Output the [X, Y] coordinate of the center of the cell containing the given text.  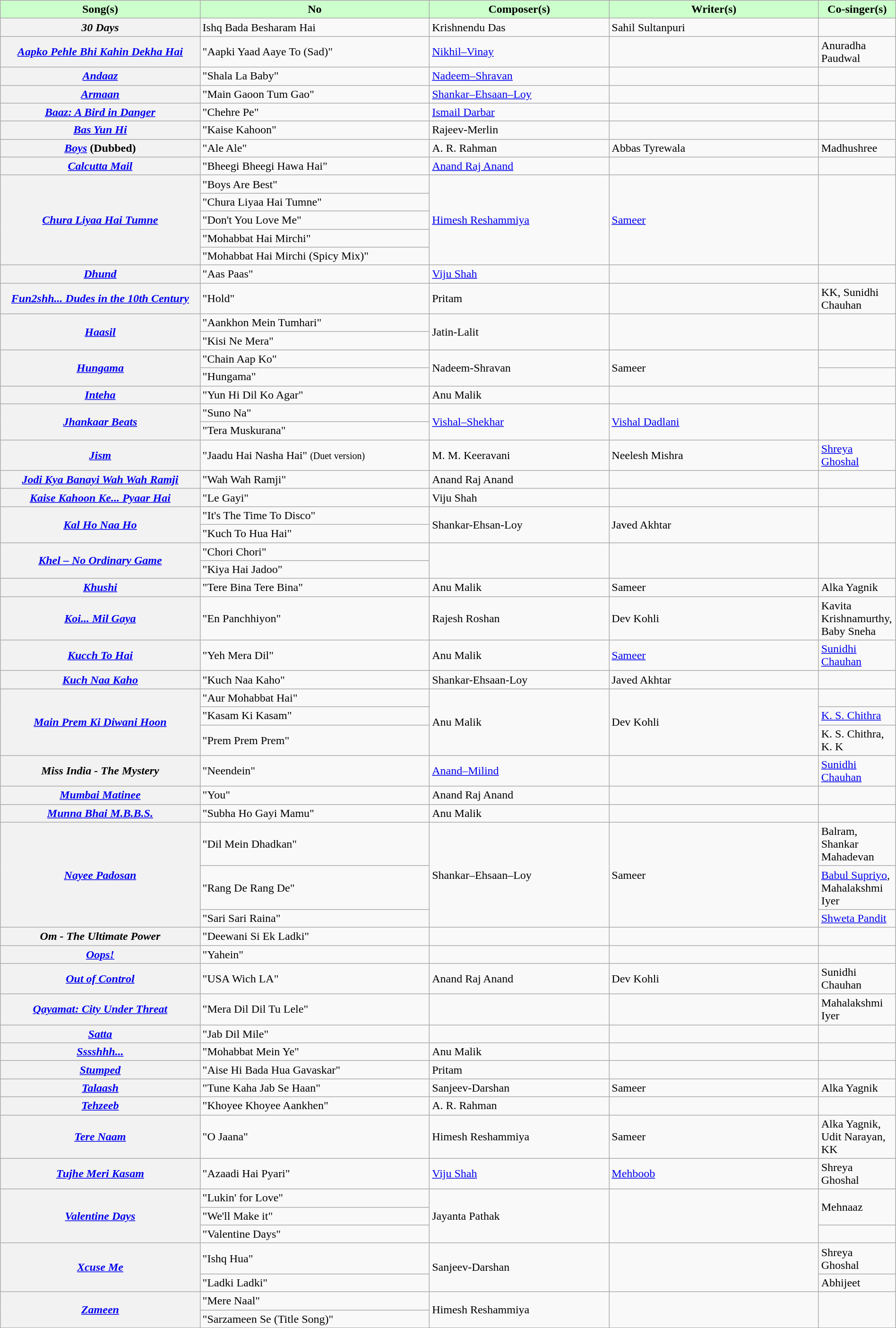
"Wah Wah Ramji" [315, 479]
"Aas Paas" [315, 274]
"Hungama" [315, 377]
Chura Liyaa Hai Tumne [100, 220]
"Jaadu Hai Nasha Hai" (Duet version) [315, 455]
"Mohabbat Mein Ye" [315, 1052]
Ismail Darbar [519, 112]
Balram, Shankar Mahadevan [857, 844]
Shweta Pandit [857, 918]
Baaz: A Bird in Danger [100, 112]
"Aur Mohabbat Hai" [315, 698]
"Tune Kaha Jab Se Haan" [315, 1088]
"Yahein" [315, 955]
Zameen [100, 1310]
"Mohabbat Hai Mirchi (Spicy Mix)" [315, 256]
Sssshhh... [100, 1052]
Jhankaar Beats [100, 422]
Boys (Dubbed) [100, 148]
"It's The Time To Disco" [315, 515]
Jodi Kya Banayi Wah Wah Ramji [100, 479]
Nadeem–Shravan [519, 76]
Armaan [100, 94]
Koi... Mil Gaya [100, 618]
Khushi [100, 588]
Khel – No Ordinary Game [100, 561]
Munna Bhai M.B.B.S. [100, 813]
Babul Supriyo, Mahalakshmi Iyer [857, 887]
"Shala La Baby" [315, 76]
Fun2shh... Dudes in the 10th Century [100, 299]
Abhijeet [857, 1283]
"Chehre Pe" [315, 112]
"Kaise Kahoon" [315, 130]
Krishnendu Das [519, 27]
"Kiya Hai Jadoo" [315, 570]
"Kuch Naa Kaho" [315, 680]
Mahalakshmi Iyer [857, 1010]
"Hold" [315, 299]
Nikhil–Vinay [519, 52]
Song(s) [100, 9]
"Bheegi Bheegi Hawa Hai" [315, 166]
Kaise Kahoon Ke... Pyaar Hai [100, 497]
Satta [100, 1034]
"Sarzameen Se (Title Song)" [315, 1319]
"Lukin' for Love" [315, 1198]
"O Jaana" [315, 1137]
"Chain Aap Ko" [315, 359]
Tehzeeb [100, 1106]
Qayamat: City Under Threat [100, 1010]
Neelesh Mishra [714, 455]
"Kuch To Hua Hai" [315, 533]
No [315, 9]
Abbas Tyrewala [714, 148]
Kucch To Hai [100, 655]
"Mohabbat Hai Mirchi" [315, 238]
Shankar-Ehsaan-Loy [519, 680]
Hungama [100, 368]
Composer(s) [519, 9]
K. S. Chithra, K. K [857, 740]
"Valentine Days" [315, 1234]
"Khoyee Khoyee Aankhen" [315, 1106]
"USA Wich LA" [315, 979]
"Suno Na" [315, 413]
Haasil [100, 332]
"Ladki Ladki" [315, 1283]
Jayanta Pathak [519, 1216]
Talaash [100, 1088]
Kavita Krishnamurthy, Baby Sneha [857, 618]
"Azaadi Hai Pyari" [315, 1173]
Tujhe Meri Kasam [100, 1173]
"Mere Naal" [315, 1301]
Stumped [100, 1070]
"Subha Ho Gayi Mamu" [315, 813]
"Aise Hi Bada Hua Gavaskar" [315, 1070]
"We'll Make it" [315, 1216]
"Ishq Hua" [315, 1259]
Madhushree [857, 148]
Aapko Pehle Bhi Kahin Dekha Hai [100, 52]
"Jab Dil Mile" [315, 1034]
Mumbai Matinee [100, 795]
"Yeh Mera Dil" [315, 655]
"Kasam Ki Kasam" [315, 716]
Valentine Days [100, 1216]
Vishal Dadlani [714, 422]
Kuch Naa Kaho [100, 680]
"Ale Ale" [315, 148]
"Chura Liyaa Hai Tumne" [315, 202]
"Kisi Ne Mera" [315, 341]
M. M. Keeravani [519, 455]
"Sari Sari Raina" [315, 918]
Nayee Padosan [100, 875]
Alka Yagnik, Udit Narayan, KK [857, 1137]
Calcutta Mail [100, 166]
Anuradha Paudwal [857, 52]
"Yun Hi Dil Ko Agar" [315, 395]
Xcuse Me [100, 1267]
Om - The Ultimate Power [100, 936]
Vishal–Shekhar [519, 422]
"Chori Chori" [315, 552]
Andaaz [100, 76]
"Prem Prem Prem" [315, 740]
"Rang De Rang De" [315, 887]
Rajesh Roshan [519, 618]
Ishq Bada Besharam Hai [315, 27]
Anand–Milind [519, 771]
Sahil Sultanpuri [714, 27]
"En Panchhiyon" [315, 618]
"Mera Dil Dil Tu Lele" [315, 1010]
"Don't You Love Me" [315, 220]
Kal Ho Naa Ho [100, 524]
Inteha [100, 395]
"Aankhon Mein Tumhari" [315, 323]
"You" [315, 795]
"Main Gaoon Tum Gao" [315, 94]
"Neendein" [315, 771]
Writer(s) [714, 9]
Dhund [100, 274]
Co-singer(s) [857, 9]
Rajeev-Merlin [519, 130]
Nadeem-Shravan [519, 368]
Jism [100, 455]
Jatin-Lalit [519, 332]
"Deewani Si Ek Ladki" [315, 936]
Tere Naam [100, 1137]
"Tere Bina Tere Bina" [315, 588]
"Dil Mein Dhadkan" [315, 844]
Mehnaaz [857, 1207]
"Tera Muskurana" [315, 431]
Mehboob [714, 1173]
Main Prem Ki Diwani Hoon [100, 722]
30 Days [100, 27]
Out of Control [100, 979]
Oops! [100, 955]
Bas Yun Hi [100, 130]
Shankar-Ehsan-Loy [519, 524]
K. S. Chithra [857, 716]
"Le Gayi" [315, 497]
"Boys Are Best" [315, 184]
"Aapki Yaad Aaye To (Sad)" [315, 52]
Miss India - The Mystery [100, 771]
KK, Sunidhi Chauhan [857, 299]
